For the text-containing cell, return its midpoint in [x, y] coordinate format. 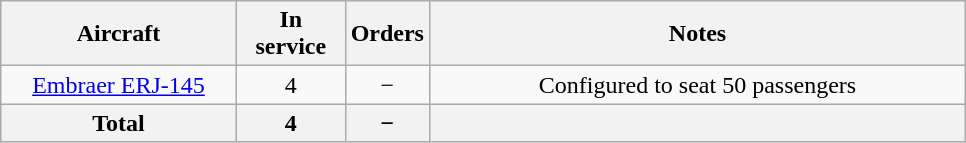
Notes [697, 34]
Embraer ERJ-145 [118, 85]
Orders [387, 34]
In service [292, 34]
Aircraft [118, 34]
Configured to seat 50 passengers [697, 85]
Total [118, 123]
